Return (X, Y) of the center of cell containing provided text 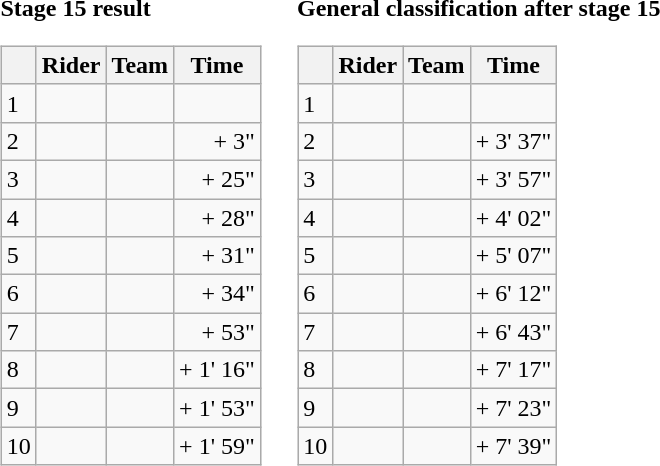
+ 4' 02" (514, 217)
+ 31" (218, 256)
+ 1' 53" (218, 408)
+ 28" (218, 217)
+ 6' 12" (514, 294)
+ 1' 59" (218, 446)
+ 3' 37" (514, 141)
+ 7' 23" (514, 408)
+ 6' 43" (514, 332)
+ 7' 39" (514, 446)
+ 1' 16" (218, 370)
+ 3" (218, 141)
+ 34" (218, 294)
+ 25" (218, 179)
+ 53" (218, 332)
+ 3' 57" (514, 179)
+ 5' 07" (514, 256)
+ 7' 17" (514, 370)
